Locate the cell with the specified text and output its (X, Y) center coordinate. 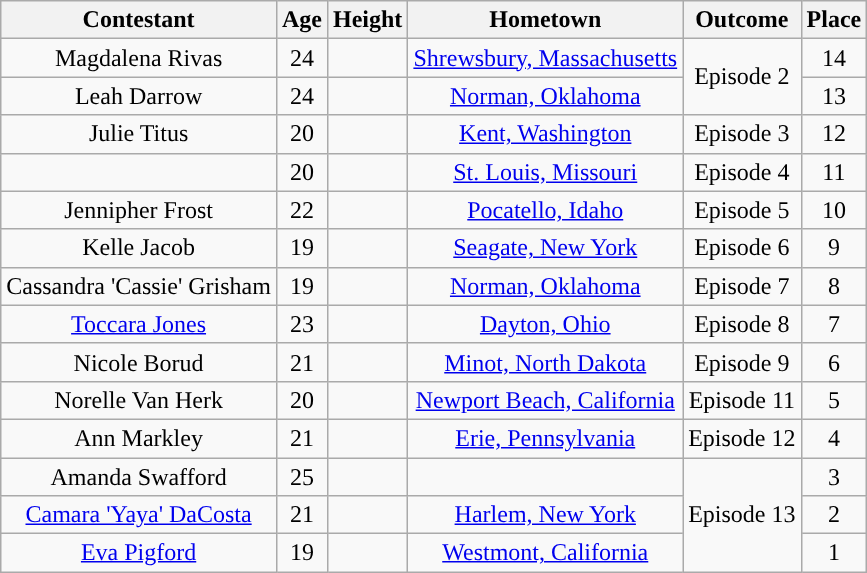
9 (834, 248)
Episode 11 (742, 400)
25 (302, 477)
Dayton, Ohio (546, 324)
Kelle Jacob (139, 248)
3 (834, 477)
6 (834, 362)
Camara 'Yaya' DaCosta (139, 515)
Episode 8 (742, 324)
Eva Pigford (139, 553)
Age (302, 20)
23 (302, 324)
13 (834, 96)
Contestant (139, 20)
22 (302, 210)
7 (834, 324)
Amanda Swafford (139, 477)
Episode 7 (742, 286)
Episode 4 (742, 172)
Episode 3 (742, 134)
Leah Darrow (139, 96)
14 (834, 58)
Height (367, 20)
1 (834, 553)
Shrewsbury, Massachusetts (546, 58)
2 (834, 515)
Place (834, 20)
Kent, Washington (546, 134)
Nicole Borud (139, 362)
Jennipher Frost (139, 210)
Westmont, California (546, 553)
Newport Beach, California (546, 400)
Minot, North Dakota (546, 362)
Episode 5 (742, 210)
5 (834, 400)
Hometown (546, 20)
Episode 13 (742, 515)
Episode 9 (742, 362)
4 (834, 438)
Ann Markley (139, 438)
St. Louis, Missouri (546, 172)
12 (834, 134)
Cassandra 'Cassie' Grisham (139, 286)
10 (834, 210)
Julie Titus (139, 134)
Norelle Van Herk (139, 400)
Episode 12 (742, 438)
Episode 6 (742, 248)
Harlem, New York (546, 515)
11 (834, 172)
Pocatello, Idaho (546, 210)
Erie, Pennsylvania (546, 438)
Seagate, New York (546, 248)
Episode 2 (742, 77)
Toccara Jones (139, 324)
Magdalena Rivas (139, 58)
8 (834, 286)
Outcome (742, 20)
